Scan for the cell matching the given text and deliver its [x, y] coordinate at center. 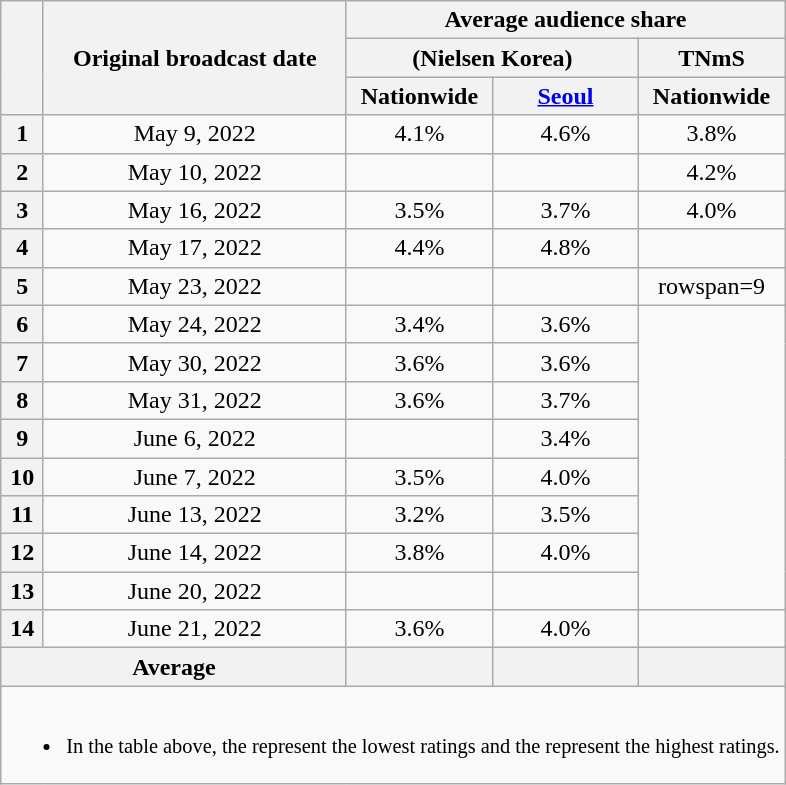
2 [22, 172]
Seoul [565, 96]
8 [22, 400]
May 30, 2022 [194, 362]
11 [22, 515]
7 [22, 362]
1 [22, 134]
June 14, 2022 [194, 553]
June 6, 2022 [194, 438]
13 [22, 591]
4.4% [419, 248]
12 [22, 553]
June 7, 2022 [194, 477]
3 [22, 210]
May 23, 2022 [194, 286]
(Nielsen Korea) [492, 58]
4.1% [419, 134]
10 [22, 477]
May 10, 2022 [194, 172]
rowspan=9 [712, 286]
June 20, 2022 [194, 591]
4 [22, 248]
6 [22, 324]
4.6% [565, 134]
May 16, 2022 [194, 210]
4.8% [565, 248]
TNmS [712, 58]
May 9, 2022 [194, 134]
May 24, 2022 [194, 324]
June 13, 2022 [194, 515]
3.2% [419, 515]
Original broadcast date [194, 58]
May 17, 2022 [194, 248]
4.2% [712, 172]
Average [174, 667]
In the table above, the represent the lowest ratings and the represent the highest ratings. [392, 735]
14 [22, 629]
June 21, 2022 [194, 629]
May 31, 2022 [194, 400]
9 [22, 438]
5 [22, 286]
Average audience share [565, 20]
